For the text-containing cell, return its midpoint in [x, y] coordinate format. 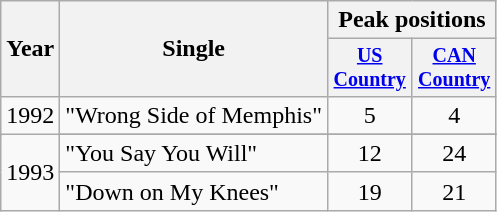
US Country [369, 68]
"Wrong Side of Memphis" [194, 115]
"You Say You Will" [194, 153]
12 [369, 153]
1992 [30, 115]
"Down on My Knees" [194, 191]
1993 [30, 172]
5 [369, 115]
Peak positions [412, 20]
19 [369, 191]
Single [194, 49]
4 [454, 115]
CAN Country [454, 68]
24 [454, 153]
Year [30, 49]
21 [454, 191]
